Capture the cell that displays the provided text and extract its (x, y) central coordinate. 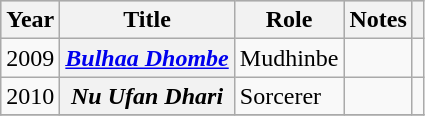
Sorcerer (289, 96)
2010 (30, 96)
Bulhaa Dhombe (147, 58)
2009 (30, 58)
Role (289, 20)
Title (147, 20)
Mudhinbe (289, 58)
Year (30, 20)
Notes (378, 20)
Nu Ufan Dhari (147, 96)
